Capture the cell that displays the provided text and extract its (x, y) central coordinate. 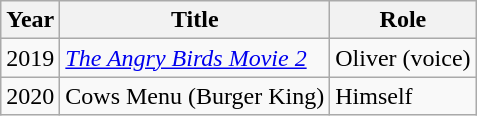
2019 (30, 58)
2020 (30, 96)
Oliver (voice) (403, 58)
Role (403, 20)
Himself (403, 96)
Title (195, 20)
The Angry Birds Movie 2 (195, 58)
Year (30, 20)
Cows Menu (Burger King) (195, 96)
